Locate the cell with the specified text and output its (x, y) center coordinate. 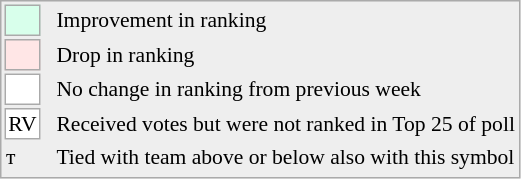
Drop in ranking (286, 55)
RV (22, 124)
Tied with team above or below also with this symbol (286, 156)
Received votes but were not ranked in Top 25 of poll (286, 124)
т (22, 156)
No change in ranking from previous week (286, 90)
Improvement in ranking (286, 20)
